Return (x, y) of the center of cell containing provided text 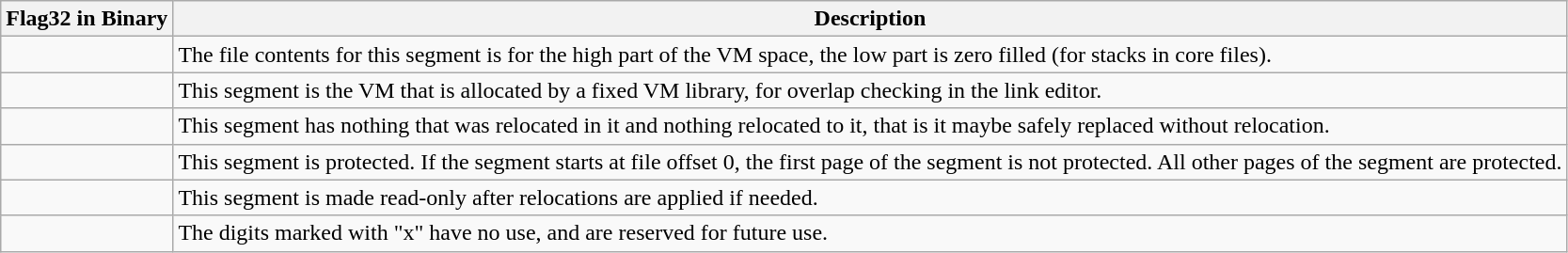
The digits marked with "x" have no use, and are reserved for future use. (870, 233)
This segment is made read-only after relocations are applied if needed. (870, 198)
This segment has nothing that was relocated in it and nothing relocated to it, that is it maybe safely replaced without relocation. (870, 126)
Description (870, 19)
This segment is the VM that is allocated by a fixed VM library, for overlap checking in the link editor. (870, 90)
Flag32 in Binary (87, 19)
The file contents for this segment is for the high part of the VM space, the low part is zero filled (for stacks in core files). (870, 55)
